Determine the [x, y] coordinate at the center of the cell enclosing the given text.  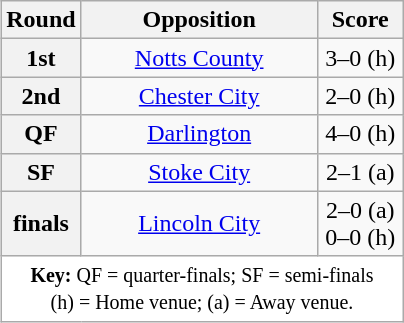
Darlington [199, 134]
Notts County [199, 58]
QF [41, 134]
3–0 (h) [360, 58]
Lincoln City [199, 224]
Round [41, 20]
4–0 (h) [360, 134]
Key: QF = quarter-finals; SF = semi-finals(h) = Home venue; (a) = Away venue. [202, 288]
Opposition [199, 20]
2–0 (h) [360, 96]
Score [360, 20]
1st [41, 58]
2–1 (a) [360, 172]
SF [41, 172]
2–0 (a) 0–0 (h) [360, 224]
Stoke City [199, 172]
2nd [41, 96]
Chester City [199, 96]
finals [41, 224]
